Pinpoint the cell where the given text exists, returning its [x, y] midpoint coordinate. 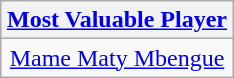
Most Valuable Player [116, 20]
Mame Maty Mbengue [116, 58]
